Capture the cell that displays the provided text and extract its (x, y) central coordinate. 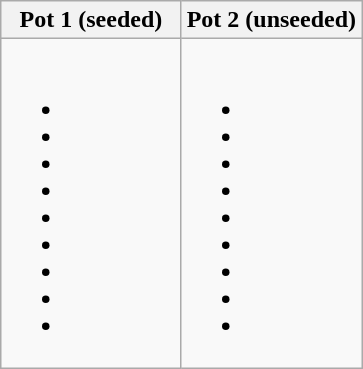
Pot 2 (unseeded) (271, 20)
Pot 1 (seeded) (91, 20)
